Return (X, Y) of the center of cell containing provided text 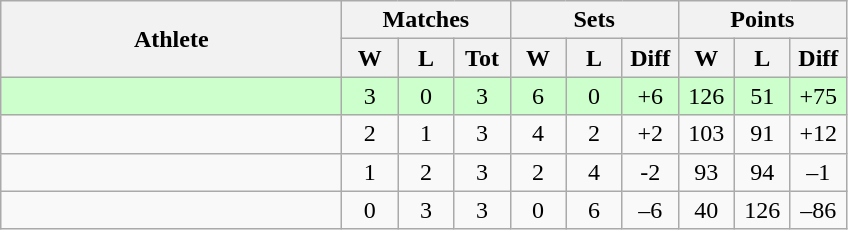
51 (762, 96)
Sets (594, 20)
91 (762, 134)
93 (706, 172)
Athlete (172, 39)
+2 (650, 134)
+6 (650, 96)
Tot (482, 58)
94 (762, 172)
–86 (818, 210)
103 (706, 134)
40 (706, 210)
Matches (426, 20)
+75 (818, 96)
–1 (818, 172)
+12 (818, 134)
Points (762, 20)
–6 (650, 210)
-2 (650, 172)
